Return (X, Y) of the center of cell containing provided text 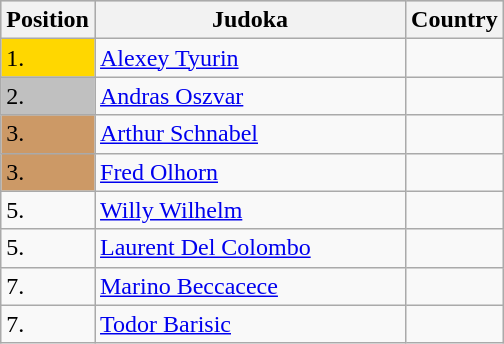
Willy Wilhelm (250, 210)
Andras Oszvar (250, 96)
Fred Olhorn (250, 172)
Country (455, 20)
1. (48, 58)
Arthur Schnabel (250, 134)
Todor Barisic (250, 324)
Position (48, 20)
Alexey Tyurin (250, 58)
Marino Beccacece (250, 286)
Judoka (250, 20)
Laurent Del Colombo (250, 248)
2. (48, 96)
